Extract the (x, y) coordinate from the center of the cell holding the provided text.  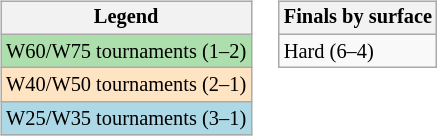
W60/W75 tournaments (1–2) (126, 51)
W40/W50 tournaments (2–1) (126, 85)
Hard (6–4) (358, 51)
Finals by surface (358, 18)
W25/W35 tournaments (3–1) (126, 119)
Legend (126, 18)
